Scan for the cell matching the given text and deliver its (x, y) coordinate at center. 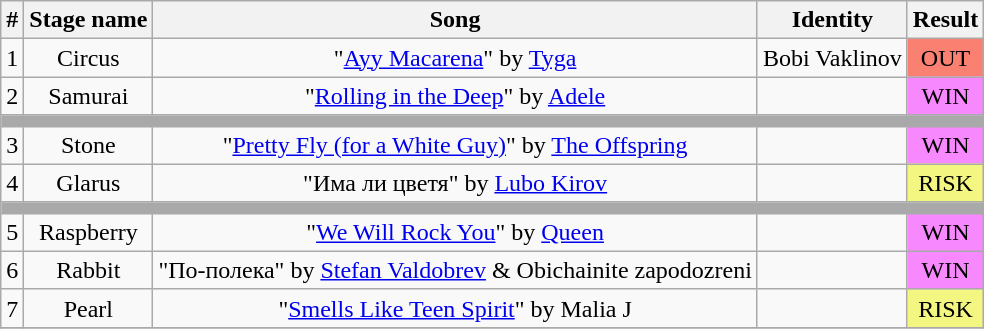
7 (12, 308)
Song (455, 20)
4 (12, 183)
3 (12, 145)
Circus (88, 58)
5 (12, 232)
Raspberry (88, 232)
Stage name (88, 20)
Rabbit (88, 270)
2 (12, 96)
"Smells Like Teen Spirit" by Malia J (455, 308)
Stone (88, 145)
Pearl (88, 308)
Glarus (88, 183)
"Ayy Macarena" by Tyga (455, 58)
"Има ли цветя" by Lubo Kirov (455, 183)
Result (945, 20)
"По-полека" by Stefan Valdobrev & Obichainite zapodozreni (455, 270)
6 (12, 270)
Identity (832, 20)
"We Will Rock You" by Queen (455, 232)
"Pretty Fly (for a White Guy)" by The Offspring (455, 145)
Bobi Vaklinov (832, 58)
Samurai (88, 96)
"Rolling in the Deep" by Adele (455, 96)
1 (12, 58)
# (12, 20)
OUT (945, 58)
